Return the [x, y] coordinate for the center point of the cell that contains the specified text.  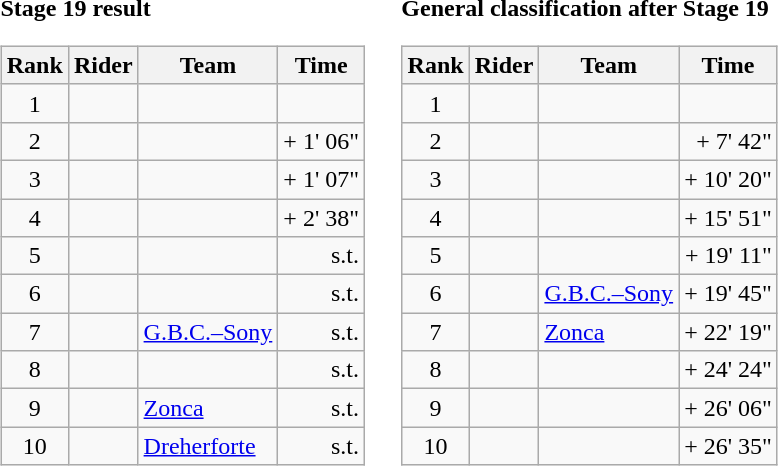
+ 1' 07" [322, 179]
+ 22' 19" [728, 332]
+ 24' 24" [728, 370]
Dreherforte [208, 446]
+ 19' 45" [728, 294]
+ 1' 06" [322, 141]
+ 26' 06" [728, 408]
+ 7' 42" [728, 141]
+ 2' 38" [322, 217]
+ 10' 20" [728, 179]
+ 26' 35" [728, 446]
+ 15' 51" [728, 217]
+ 19' 11" [728, 256]
